Extract the [X, Y] coordinate from the center of the cell holding the provided text.  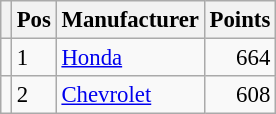
664 [240, 58]
Chevrolet [130, 95]
2 [34, 95]
1 [34, 58]
Manufacturer [130, 20]
Pos [34, 20]
Honda [130, 58]
608 [240, 95]
Points [240, 20]
